Determine the (x, y) coordinate at the center of the cell enclosing the given text.  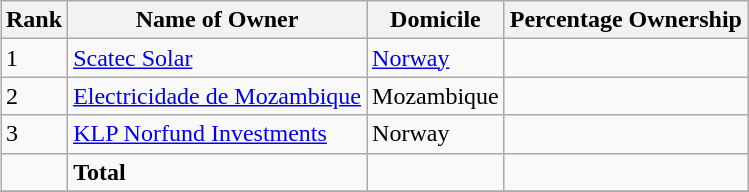
Mozambique (436, 96)
Total (218, 172)
Electricidade de Mozambique (218, 96)
3 (34, 134)
Name of Owner (218, 20)
KLP Norfund Investments (218, 134)
Percentage Ownership (626, 20)
Rank (34, 20)
1 (34, 58)
2 (34, 96)
Scatec Solar (218, 58)
Domicile (436, 20)
